Capture the cell that displays the provided text and extract its [X, Y] central coordinate. 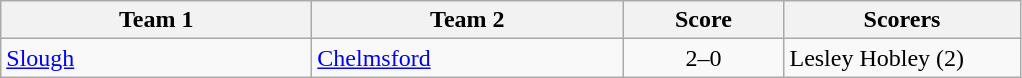
Scorers [902, 20]
Slough [156, 58]
Lesley Hobley (2) [902, 58]
Chelmsford [468, 58]
Team 2 [468, 20]
2–0 [704, 58]
Score [704, 20]
Team 1 [156, 20]
